Return (x, y) of the center of cell containing provided text 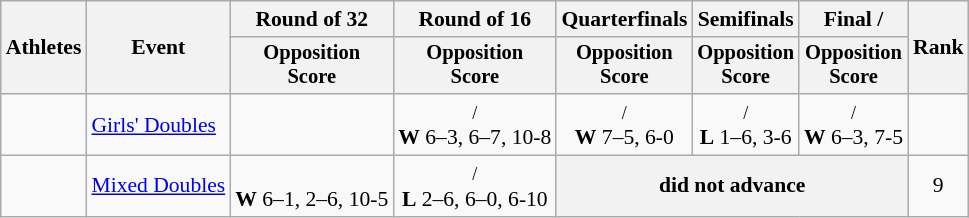
Semifinals (746, 19)
/ W 7–5, 6-0 (624, 124)
Girls' Doubles (158, 124)
9 (938, 186)
Round of 16 (474, 19)
/ L 2–6, 6–0, 6-10 (474, 186)
/ L 1–6, 3-6 (746, 124)
Athletes (44, 48)
W 6–1, 2–6, 10-5 (312, 186)
did not advance (732, 186)
/ W 6–3, 7-5 (854, 124)
/ W 6–3, 6–7, 10-8 (474, 124)
Final / (854, 19)
Rank (938, 48)
Event (158, 48)
Quarterfinals (624, 19)
Mixed Doubles (158, 186)
Round of 32 (312, 19)
